From the cell containing the given text, extract its center point as [x, y] coordinate. 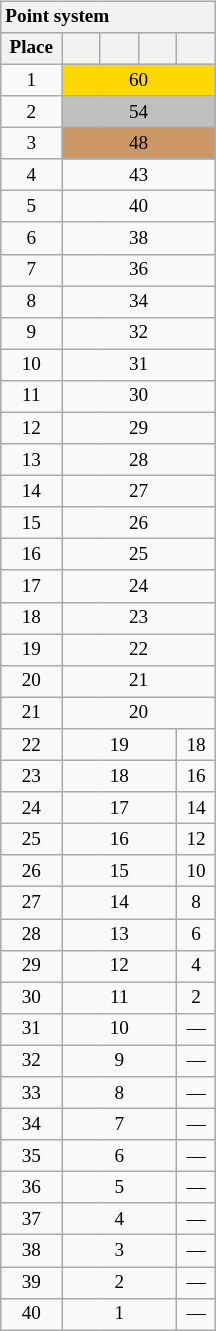
39 [32, 1283]
48 [138, 144]
Point system [108, 17]
35 [32, 1156]
54 [138, 112]
Place [32, 49]
43 [138, 175]
37 [32, 1219]
33 [32, 1093]
60 [138, 80]
